Identify which cell holds the provided text, then report its [X, Y] central coordinate. 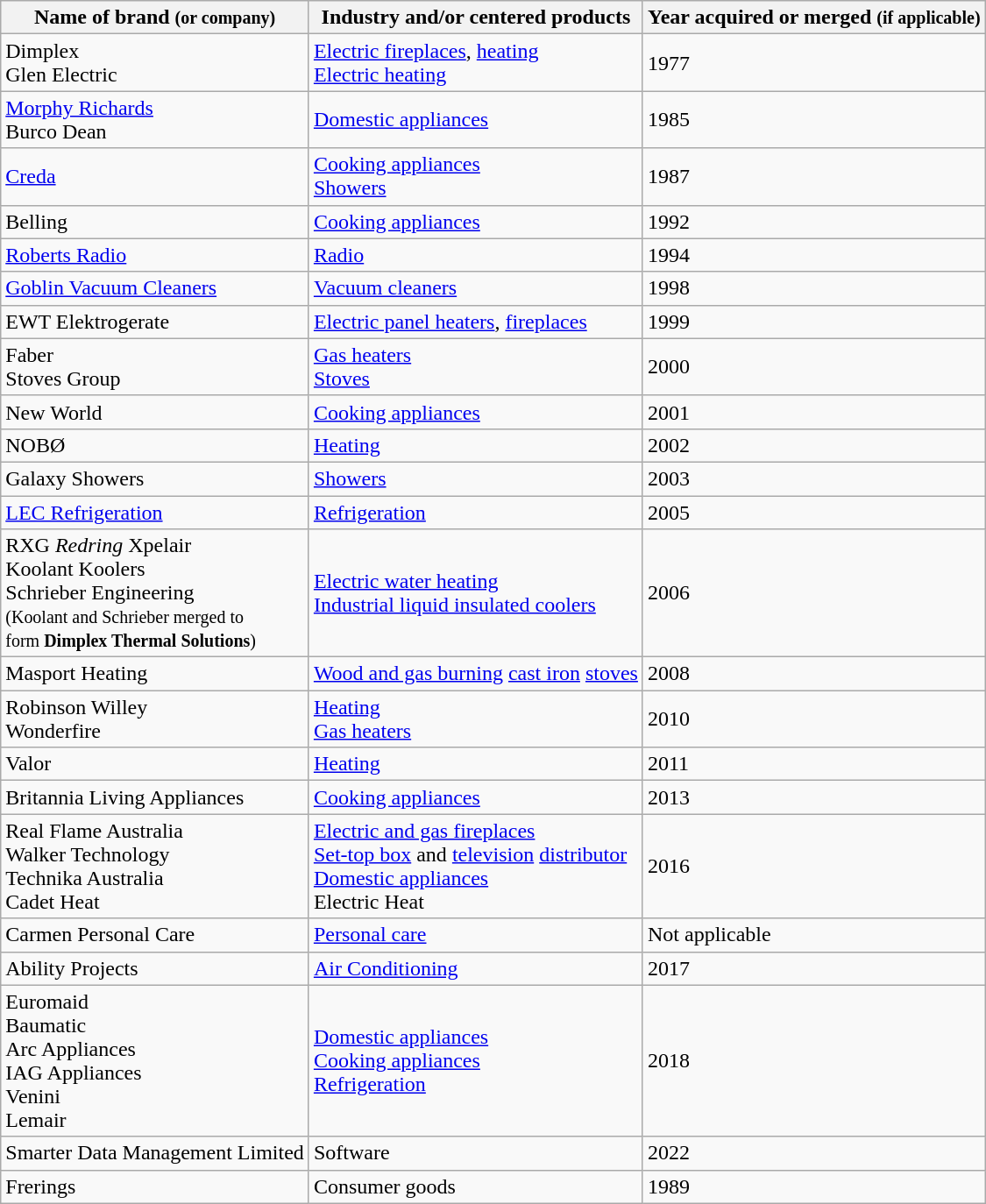
1987 [813, 177]
2018 [813, 1060]
Smarter Data Management Limited [155, 1153]
1985 [813, 119]
LEC Refrigeration [155, 513]
Robinson WilleyWonderfire [155, 719]
Frerings [155, 1186]
Goblin Vacuum Cleaners [155, 288]
2022 [813, 1153]
2001 [813, 412]
2016 [813, 866]
1994 [813, 255]
HeatingGas heaters [475, 719]
Refrigeration [475, 513]
EWT Elektrogerate [155, 322]
Creda [155, 177]
Software [475, 1153]
2003 [813, 478]
Year acquired or merged (if applicable) [813, 18]
Air Conditioning [475, 968]
2010 [813, 719]
1989 [813, 1186]
EuromaidBaumaticArc AppliancesIAG AppliancesVeniniLemair [155, 1060]
Wood and gas burning cast iron stoves [475, 674]
Masport Heating [155, 674]
Morphy RichardsBurco Dean [155, 119]
Electric water heatingIndustrial liquid insulated coolers [475, 593]
Domestic appliancesCooking appliancesRefrigeration [475, 1060]
1998 [813, 288]
NOBØ [155, 445]
Domestic appliances [475, 119]
New World [155, 412]
DimplexGlen Electric [155, 63]
2011 [813, 764]
Industry and/or centered products [475, 18]
2005 [813, 513]
2002 [813, 445]
1977 [813, 63]
Real Flame AustraliaWalker TechnologyTechnika AustraliaCadet Heat [155, 866]
Personal care [475, 935]
Not applicable [813, 935]
Britannia Living Appliances [155, 797]
Electric fireplaces, heatingElectric heating [475, 63]
Radio [475, 255]
FaberStoves Group [155, 366]
Carmen Personal Care [155, 935]
1992 [813, 222]
Consumer goods [475, 1186]
Belling [155, 222]
2006 [813, 593]
Galaxy Showers [155, 478]
Electric and gas fireplacesSet-top box and television distributorDomestic appliancesElectric Heat [475, 866]
RXG Redring XpelairKoolant KoolersSchrieber Engineering(Koolant and Schrieber merged toform Dimplex Thermal Solutions) [155, 593]
2008 [813, 674]
Vacuum cleaners [475, 288]
Roberts Radio [155, 255]
Name of brand (or company) [155, 18]
Showers [475, 478]
Gas heatersStoves [475, 366]
2013 [813, 797]
Electric panel heaters, fireplaces [475, 322]
1999 [813, 322]
2000 [813, 366]
2017 [813, 968]
Cooking appliancesShowers [475, 177]
Valor [155, 764]
Ability Projects [155, 968]
